Return the [X, Y] coordinate for the center point of the cell that contains the specified text.  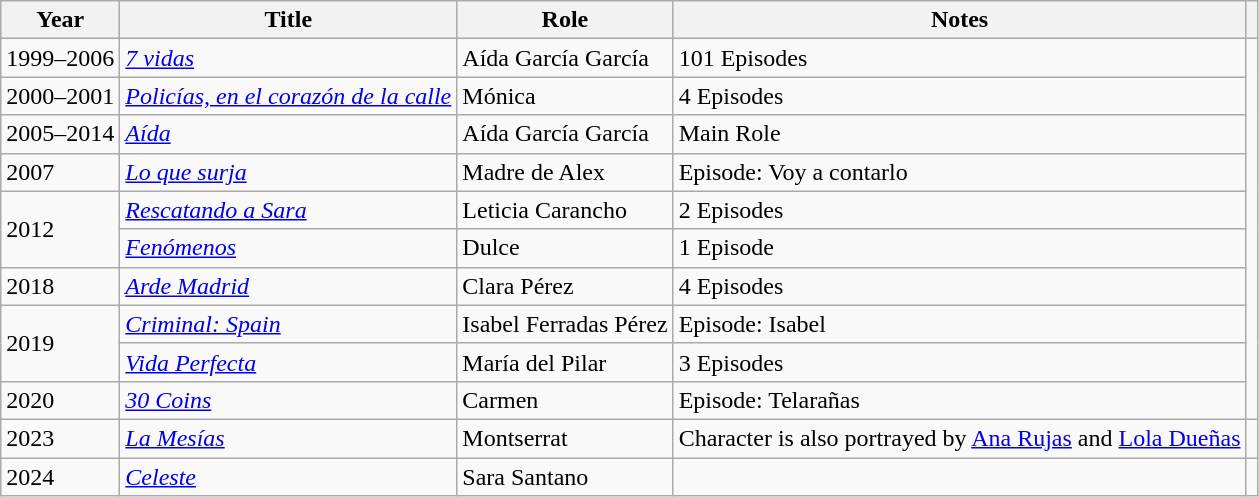
Montserrat [565, 438]
Celeste [288, 477]
3 Episodes [960, 362]
2023 [60, 438]
Lo que surja [288, 172]
Mónica [565, 96]
Character is also portrayed by Ana Rujas and Lola Dueñas [960, 438]
2 Episodes [960, 210]
Title [288, 20]
Episode: Telarañas [960, 400]
2007 [60, 172]
2024 [60, 477]
Rescatando a Sara [288, 210]
Year [60, 20]
2019 [60, 343]
María del Pilar [565, 362]
Leticia Carancho [565, 210]
Clara Pérez [565, 286]
La Mesías [288, 438]
Arde Madrid [288, 286]
Notes [960, 20]
30 Coins [288, 400]
Episode: Isabel [960, 324]
2000–2001 [60, 96]
Carmen [565, 400]
7 vidas [288, 58]
Dulce [565, 248]
Role [565, 20]
1 Episode [960, 248]
Policías, en el corazón de la calle [288, 96]
Madre de Alex [565, 172]
2005–2014 [60, 134]
Episode: Voy a contarlo [960, 172]
1999–2006 [60, 58]
Isabel Ferradas Pérez [565, 324]
Sara Santano [565, 477]
Criminal: Spain [288, 324]
2018 [60, 286]
Fenómenos [288, 248]
Main Role [960, 134]
2012 [60, 229]
Aída [288, 134]
101 Episodes [960, 58]
2020 [60, 400]
Vida Perfecta [288, 362]
